Identify which cell holds the provided text, then report its (x, y) central coordinate. 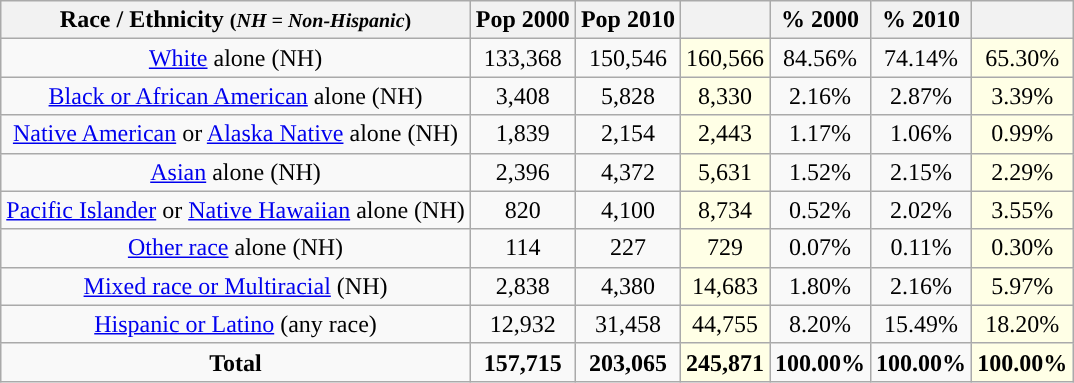
65.30% (1022, 58)
Native American or Alaska Native alone (NH) (236, 134)
84.56% (820, 58)
0.07% (820, 248)
1.80% (820, 286)
Total (236, 362)
2.15% (922, 172)
18.20% (1022, 324)
1.17% (820, 134)
150,546 (628, 58)
114 (522, 248)
2.02% (922, 210)
% 2000 (820, 20)
203,065 (628, 362)
4,372 (628, 172)
Other race alone (NH) (236, 248)
5,631 (724, 172)
0.30% (1022, 248)
2,443 (724, 134)
4,100 (628, 210)
Asian alone (NH) (236, 172)
74.14% (922, 58)
245,871 (724, 362)
12,932 (522, 324)
0.52% (820, 210)
2.29% (1022, 172)
729 (724, 248)
820 (522, 210)
Pacific Islander or Native Hawaiian alone (NH) (236, 210)
White alone (NH) (236, 58)
3,408 (522, 96)
0.99% (1022, 134)
3.39% (1022, 96)
1,839 (522, 134)
1.06% (922, 134)
8.20% (820, 324)
5,828 (628, 96)
227 (628, 248)
2.87% (922, 96)
5.97% (1022, 286)
44,755 (724, 324)
% 2010 (922, 20)
157,715 (522, 362)
133,368 (522, 58)
Race / Ethnicity (NH = Non-Hispanic) (236, 20)
15.49% (922, 324)
2,838 (522, 286)
0.11% (922, 248)
Mixed race or Multiracial (NH) (236, 286)
Black or African American alone (NH) (236, 96)
1.52% (820, 172)
8,330 (724, 96)
4,380 (628, 286)
Pop 2010 (628, 20)
31,458 (628, 324)
Pop 2000 (522, 20)
Hispanic or Latino (any race) (236, 324)
14,683 (724, 286)
2,396 (522, 172)
160,566 (724, 58)
2,154 (628, 134)
8,734 (724, 210)
3.55% (1022, 210)
